Return [x, y] of the center of cell containing provided text 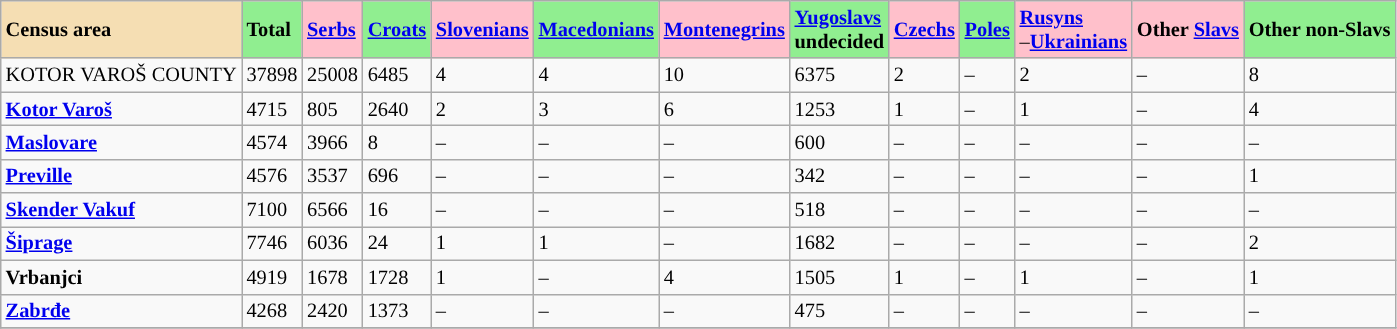
Kotor Varoš [122, 109]
3966 [332, 142]
1373 [397, 311]
Skender Vakuf [122, 210]
2640 [397, 109]
Vrbanjci [122, 277]
Croats [397, 29]
7746 [272, 243]
Preville [122, 176]
4268 [272, 311]
25008 [332, 75]
Census area [122, 29]
Other non-Slavs [1320, 29]
4715 [272, 109]
4574 [272, 142]
Czechs [924, 29]
Serbs [332, 29]
696 [397, 176]
Total [272, 29]
805 [332, 109]
Macedonians [596, 29]
6566 [332, 210]
1253 [840, 109]
342 [840, 176]
4919 [272, 277]
7100 [272, 210]
2420 [332, 311]
Montenegrins [724, 29]
1505 [840, 277]
1678 [332, 277]
Šiprage [122, 243]
3537 [332, 176]
6485 [397, 75]
6036 [332, 243]
Poles [988, 29]
Maslovare [122, 142]
518 [840, 210]
6375 [840, 75]
Other Slavs [1188, 29]
600 [840, 142]
1728 [397, 277]
Rusyns–Ukrainians [1074, 29]
475 [840, 311]
37898 [272, 75]
6 [724, 109]
Yugoslavsundecided [840, 29]
1682 [840, 243]
10 [724, 75]
24 [397, 243]
4576 [272, 176]
16 [397, 210]
Slovenians [482, 29]
3 [596, 109]
KOTOR VAROŠ COUNTY [122, 75]
Zabrđe [122, 311]
